Pinpoint the cell where the given text exists, returning its [x, y] midpoint coordinate. 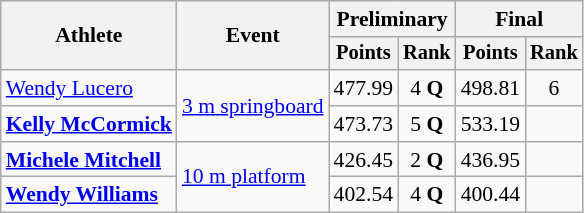
436.95 [490, 160]
402.54 [364, 195]
498.81 [490, 88]
Kelly McCormick [89, 124]
Final [520, 19]
Wendy Lucero [89, 88]
Wendy Williams [89, 195]
Preliminary [392, 19]
426.45 [364, 160]
2 Q [427, 160]
5 Q [427, 124]
533.19 [490, 124]
477.99 [364, 88]
6 [554, 88]
Athlete [89, 36]
400.44 [490, 195]
Event [253, 36]
Michele Mitchell [89, 160]
3 m springboard [253, 106]
10 m platform [253, 178]
473.73 [364, 124]
